Identify which cell holds the provided text, then report its [X, Y] central coordinate. 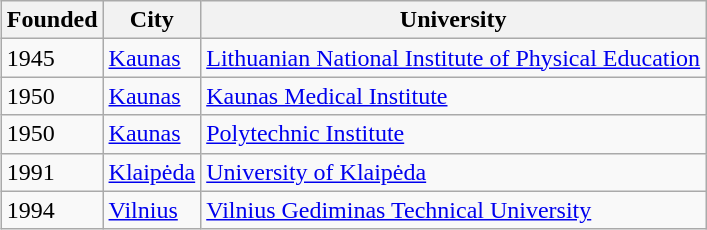
Vilnius Gediminas Technical University [454, 210]
1991 [52, 172]
City [152, 20]
University [454, 20]
1994 [52, 210]
Founded [52, 20]
Klaipėda [152, 172]
Kaunas Medical Institute [454, 96]
1945 [52, 58]
University of Klaipėda [454, 172]
Lithuanian National Institute of Physical Education [454, 58]
Vilnius [152, 210]
Polytechnic Institute [454, 134]
